Return (X, Y) of the center of cell containing provided text 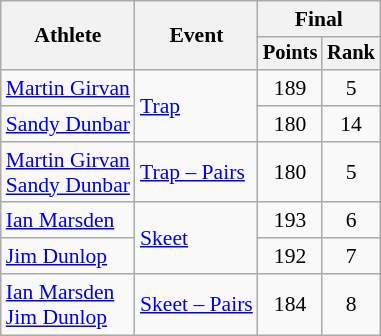
189 (290, 88)
Rank (351, 54)
Event (196, 36)
8 (351, 304)
Martin GirvanSandy Dunbar (68, 172)
Points (290, 54)
Final (319, 19)
Sandy Dunbar (68, 124)
193 (290, 221)
Jim Dunlop (68, 256)
Skeet (196, 238)
Athlete (68, 36)
Skeet – Pairs (196, 304)
14 (351, 124)
Trap (196, 106)
184 (290, 304)
7 (351, 256)
Trap – Pairs (196, 172)
192 (290, 256)
6 (351, 221)
Martin Girvan (68, 88)
Ian Marsden (68, 221)
Ian MarsdenJim Dunlop (68, 304)
